Output the (x, y) coordinate of the center of the cell containing the given text.  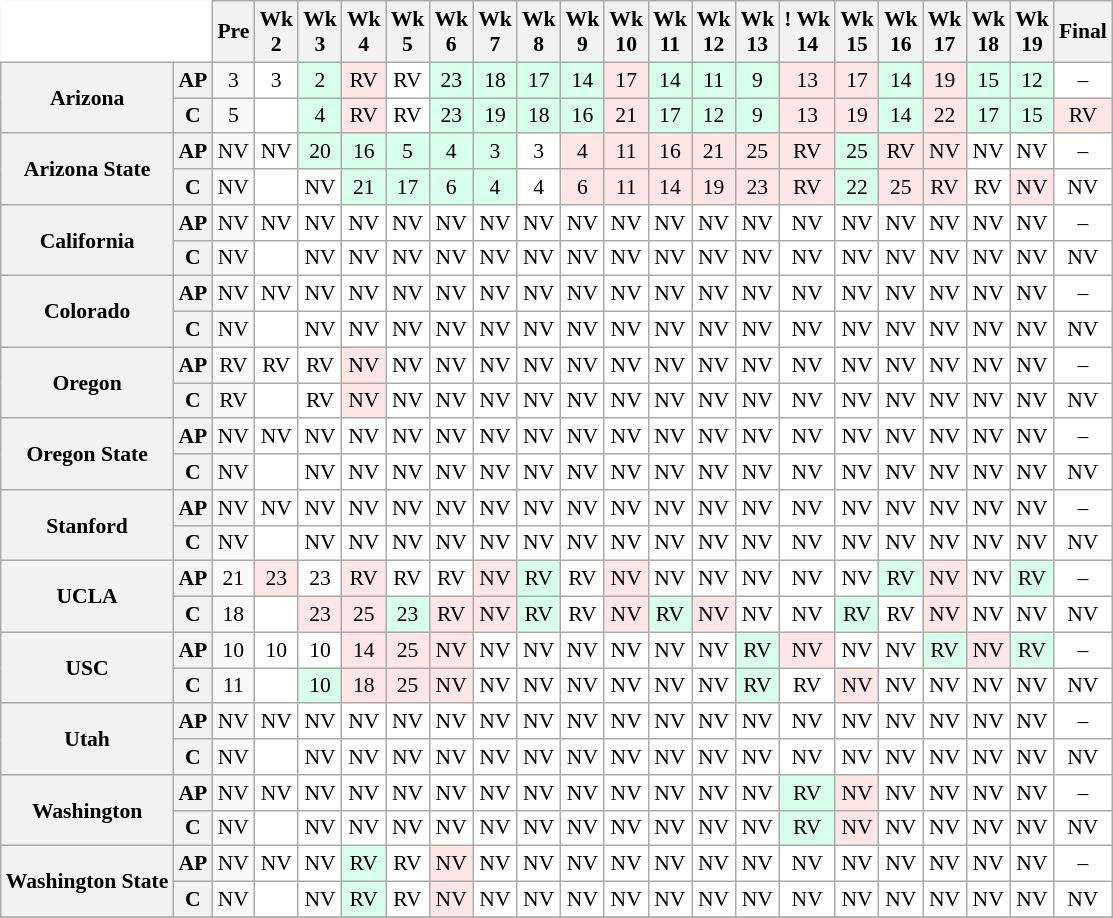
Arizona State (88, 170)
USC (88, 668)
Wk13 (757, 32)
Wk17 (945, 32)
Oregon (88, 382)
Wk5 (408, 32)
Final (1083, 32)
Oregon State (88, 454)
2 (320, 80)
Stanford (88, 526)
California (88, 240)
Wk3 (320, 32)
Wk6 (451, 32)
Wk12 (714, 32)
Washington State (88, 882)
20 (320, 152)
Wk19 (1032, 32)
Washington (88, 810)
! Wk14 (807, 32)
Colorado (88, 312)
Pre (233, 32)
Wk18 (988, 32)
Wk15 (857, 32)
Wk11 (670, 32)
Wk2 (276, 32)
Utah (88, 740)
Wk4 (364, 32)
Wk8 (539, 32)
Wk7 (495, 32)
Wk9 (583, 32)
Wk10 (626, 32)
UCLA (88, 596)
Arizona (88, 98)
Wk16 (901, 32)
